Search for the cell housing the specified text and yield its (x, y) center coordinate. 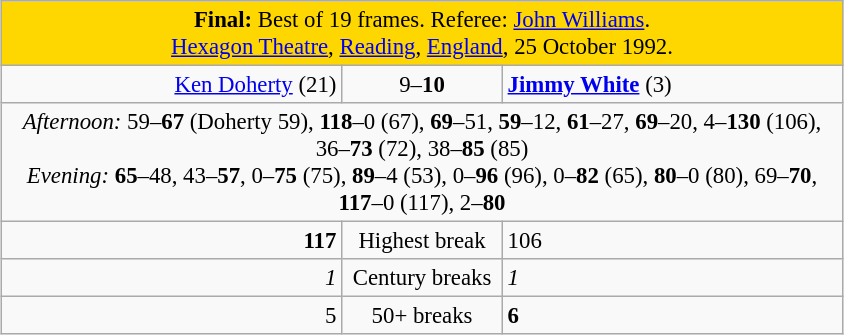
106 (672, 241)
6 (672, 316)
Final: Best of 19 frames. Referee: John Williams.Hexagon Theatre, Reading, England, 25 October 1992. (422, 34)
50+ breaks (422, 316)
Jimmy White (3) (672, 85)
9–10 (422, 85)
5 (172, 316)
117 (172, 241)
Ken Doherty (21) (172, 85)
Highest break (422, 241)
Century breaks (422, 278)
